Find where the given text appears and provide that cell's center as (x, y) coordinate. 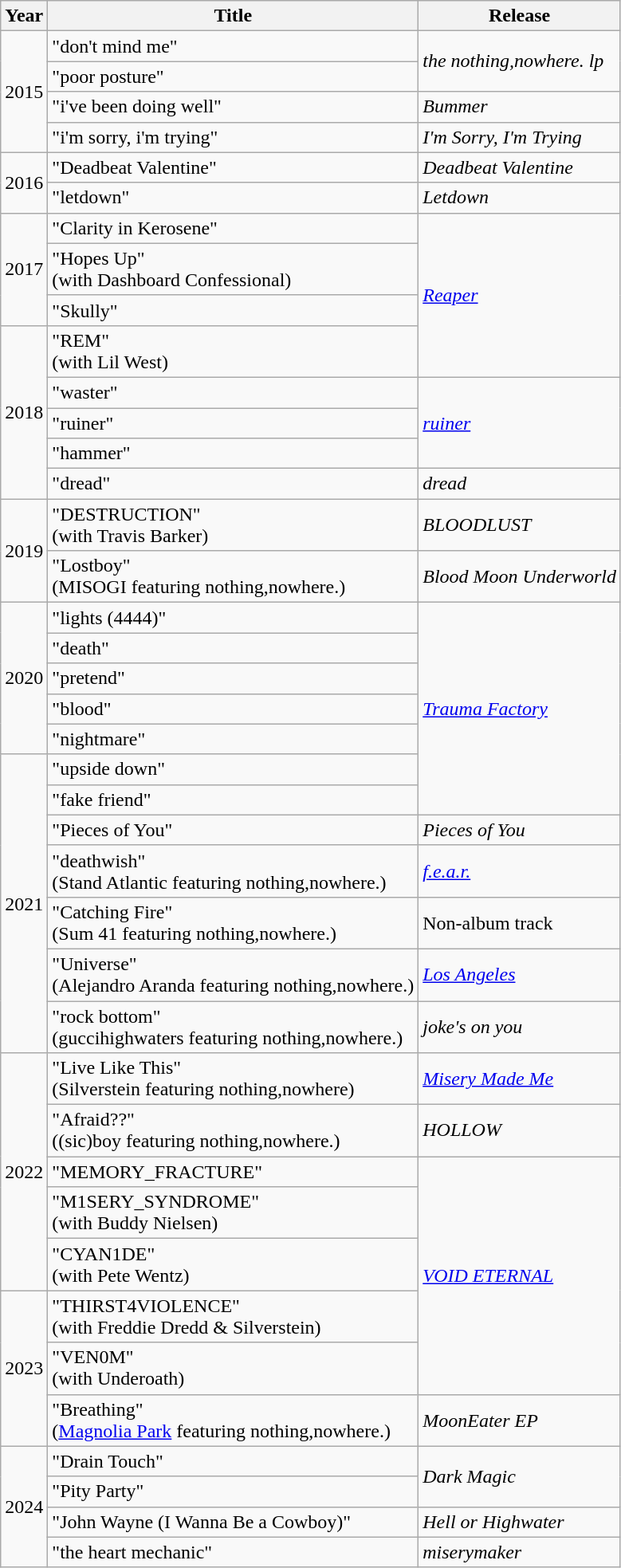
BLOODLUST (520, 525)
"Hopes Up"(with Dashboard Confessional) (233, 269)
"DESTRUCTION"(with Travis Barker) (233, 525)
f.e.a.r. (520, 870)
Non-album track (520, 923)
2023 (24, 1368)
Hell or Highwater (520, 1522)
"John Wayne (I Wanna Be a Cowboy)" (233, 1522)
Blood Moon Underworld (520, 577)
"Deadbeat Valentine" (233, 167)
"upside down" (233, 769)
"VEN0M"(with Underoath) (233, 1368)
"Live Like This"(Silverstein featuring nothing,nowhere) (233, 1079)
"letdown" (233, 198)
"blood" (233, 709)
"Pity Party" (233, 1491)
2016 (24, 183)
"Universe"(Alejandro Aranda featuring nothing,nowhere.) (233, 974)
"CYAN1DE"(with Pete Wentz) (233, 1264)
"Pieces of You" (233, 830)
"rock bottom"(guccihighwaters featuring nothing,nowhere.) (233, 1027)
Title (233, 16)
2022 (24, 1172)
2024 (24, 1507)
dread (520, 484)
"the heart mechanic" (233, 1552)
"i'm sorry, i'm trying" (233, 137)
Letdown (520, 198)
"MEMORY_FRACTURE" (233, 1172)
"fake friend" (233, 800)
2021 (24, 903)
"hammer" (233, 454)
"Skully" (233, 310)
2015 (24, 92)
HOLLOW (520, 1130)
"Lostboy"(MISOGI featuring nothing,nowhere.) (233, 577)
ruiner (520, 422)
Release (520, 16)
2019 (24, 551)
"REM"(with Lil West) (233, 351)
2018 (24, 411)
"lights (4444)" (233, 618)
2017 (24, 269)
miserymaker (520, 1552)
"waster" (233, 392)
"pretend" (233, 678)
"ruiner" (233, 423)
"dread" (233, 484)
"Catching Fire"(Sum 41 featuring nothing,nowhere.) (233, 923)
"M1SERY_SYNDROME"(with Buddy Nielsen) (233, 1213)
joke's on you (520, 1027)
"nightmare" (233, 739)
"THIRST4VIOLENCE"(with Freddie Dredd & Silverstein) (233, 1317)
Bummer (520, 107)
"death" (233, 648)
Deadbeat Valentine (520, 167)
"Drain Touch" (233, 1461)
"don't mind me" (233, 46)
Year (24, 16)
Dark Magic (520, 1476)
VOID ETERNAL (520, 1275)
Los Angeles (520, 974)
Misery Made Me (520, 1079)
MoonEater EP (520, 1421)
"Breathing"(Magnolia Park featuring nothing,nowhere.) (233, 1421)
Pieces of You (520, 830)
"Clarity in Kerosene" (233, 228)
"poor posture" (233, 77)
I'm Sorry, I'm Trying (520, 137)
"Afraid??"((sic)boy featuring nothing,nowhere.) (233, 1130)
2020 (24, 678)
Trauma Factory (520, 709)
"deathwish"(Stand Atlantic featuring nothing,nowhere.) (233, 870)
"i've been doing well" (233, 107)
Reaper (520, 295)
the nothing,nowhere. lp (520, 61)
